Provide the [x, y] coordinate of the cell's center where the given text is located.  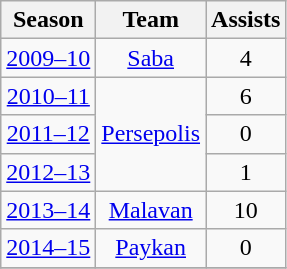
4 [246, 58]
6 [246, 96]
Saba [151, 58]
10 [246, 210]
2009–10 [48, 58]
2013–14 [48, 210]
Paykan [151, 248]
Assists [246, 20]
2011–12 [48, 134]
Persepolis [151, 134]
2012–13 [48, 172]
2014–15 [48, 248]
2010–11 [48, 96]
Season [48, 20]
1 [246, 172]
Malavan [151, 210]
Team [151, 20]
